Search for the cell housing the specified text and yield its [X, Y] center coordinate. 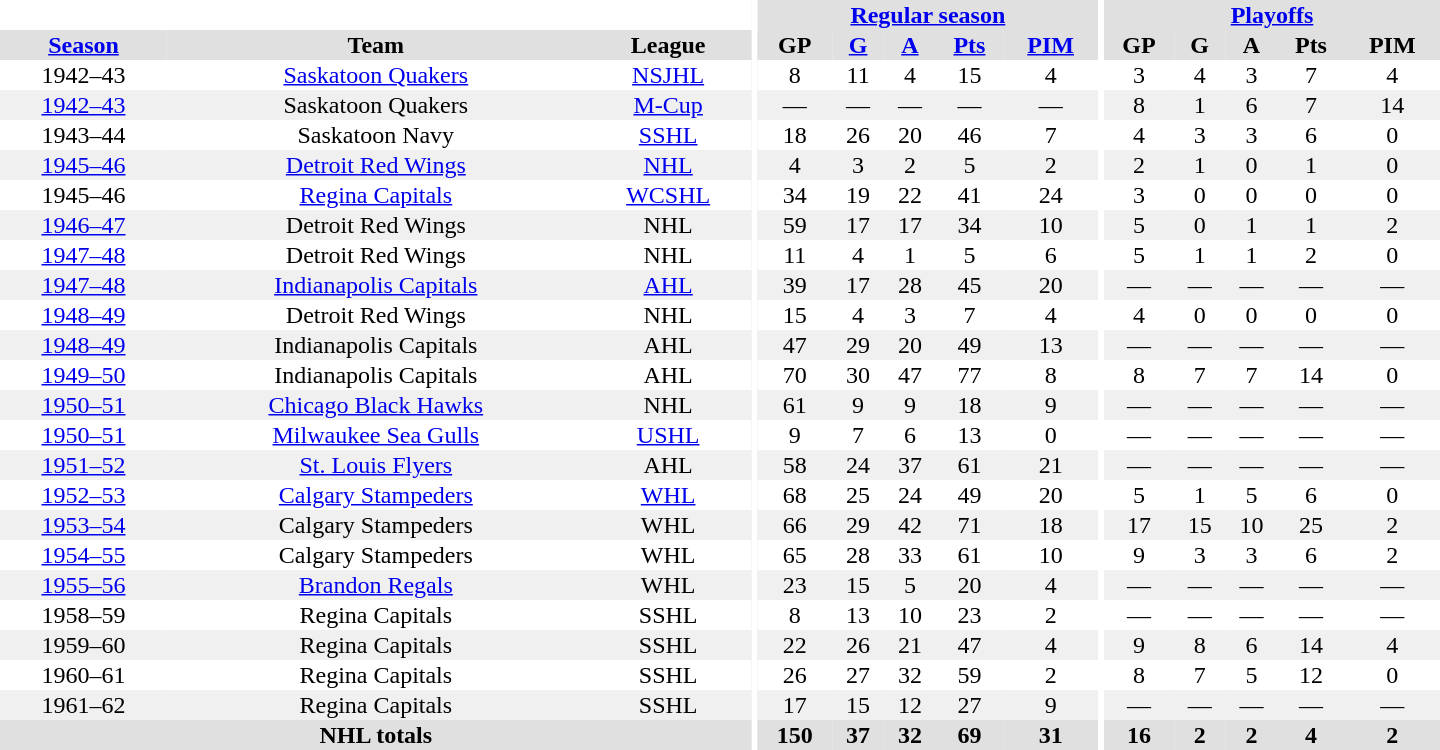
Team [376, 45]
1958–59 [84, 615]
65 [794, 555]
42 [910, 525]
46 [970, 135]
45 [970, 285]
Brandon Regals [376, 585]
150 [794, 735]
St. Louis Flyers [376, 465]
77 [970, 375]
Chicago Black Hawks [376, 405]
Milwaukee Sea Gulls [376, 435]
1952–53 [84, 495]
NSJHL [668, 75]
Saskatoon Navy [376, 135]
71 [970, 525]
1959–60 [84, 645]
31 [1050, 735]
33 [910, 555]
M-Cup [668, 105]
69 [970, 735]
1943–44 [84, 135]
Playoffs [1272, 15]
NHL totals [376, 735]
1946–47 [84, 225]
Regular season [928, 15]
1954–55 [84, 555]
58 [794, 465]
USHL [668, 435]
1951–52 [84, 465]
1953–54 [84, 525]
1960–61 [84, 675]
30 [858, 375]
WCSHL [668, 195]
68 [794, 495]
1961–62 [84, 705]
19 [858, 195]
1955–56 [84, 585]
70 [794, 375]
League [668, 45]
Season [84, 45]
41 [970, 195]
39 [794, 285]
66 [794, 525]
16 [1139, 735]
1949–50 [84, 375]
